Extract the [x, y] coordinate from the center of the cell holding the provided text.  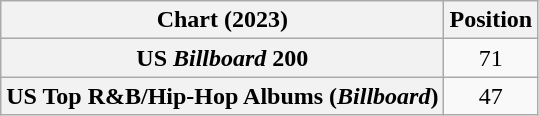
US Billboard 200 [222, 58]
Chart (2023) [222, 20]
47 [491, 96]
US Top R&B/Hip-Hop Albums (Billboard) [222, 96]
Position [491, 20]
71 [491, 58]
